Locate the cell with the specified text and output its [x, y] center coordinate. 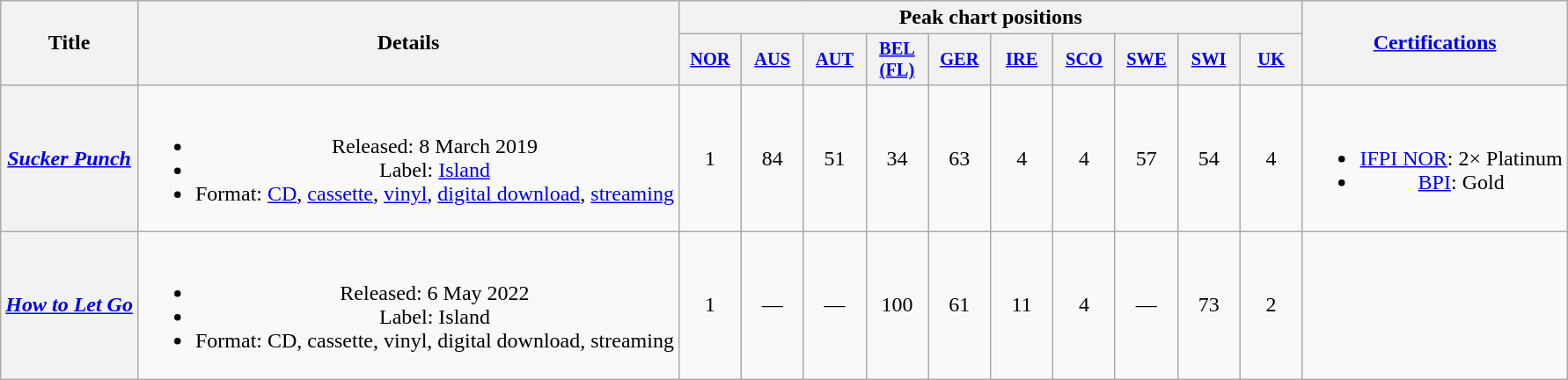
SWI [1209, 60]
Released: 8 March 2019Label: IslandFormat: CD, cassette, vinyl, digital download, streaming [408, 158]
51 [834, 158]
100 [898, 306]
Certifications [1434, 43]
How to Let Go [70, 306]
NOR [709, 60]
AUT [834, 60]
SCO [1084, 60]
BEL(FL) [898, 60]
Released: 6 May 2022Label: IslandFormat: CD, cassette, vinyl, digital download, streaming [408, 306]
SWE [1146, 60]
Peak chart positions [991, 18]
54 [1209, 158]
11 [1022, 306]
84 [773, 158]
2 [1271, 306]
Sucker Punch [70, 158]
IFPI NOR: 2× PlatinumBPI: Gold [1434, 158]
IRE [1022, 60]
57 [1146, 158]
AUS [773, 60]
GER [959, 60]
61 [959, 306]
UK [1271, 60]
Details [408, 43]
Title [70, 43]
34 [898, 158]
63 [959, 158]
73 [1209, 306]
